Locate the cell with the specified text and output its [X, Y] center coordinate. 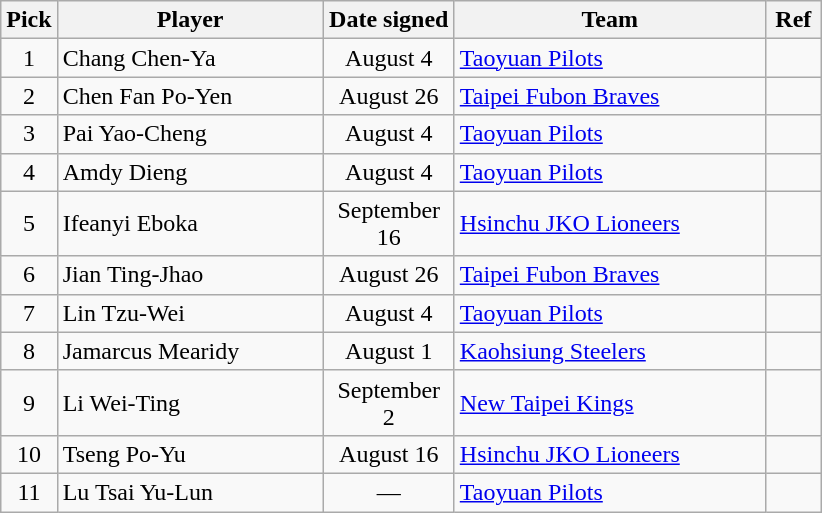
Amdy Dieng [190, 172]
Tseng Po-Yu [190, 454]
September 2 [388, 402]
Li Wei-Ting [190, 402]
Player [190, 20]
Ifeanyi Eboka [190, 224]
Jamarcus Mearidy [190, 351]
4 [29, 172]
3 [29, 134]
1 [29, 58]
6 [29, 275]
2 [29, 96]
Chang Chen-Ya [190, 58]
August 1 [388, 351]
11 [29, 492]
New Taipei Kings [610, 402]
Team [610, 20]
Lu Tsai Yu-Lun [190, 492]
Ref [793, 20]
September 16 [388, 224]
9 [29, 402]
Pick [29, 20]
— [388, 492]
7 [29, 313]
August 16 [388, 454]
10 [29, 454]
Date signed [388, 20]
Jian Ting-Jhao [190, 275]
8 [29, 351]
5 [29, 224]
Lin Tzu-Wei [190, 313]
Pai Yao-Cheng [190, 134]
Kaohsiung Steelers [610, 351]
Chen Fan Po-Yen [190, 96]
